Pinpoint the cell where the given text exists, returning its [x, y] midpoint coordinate. 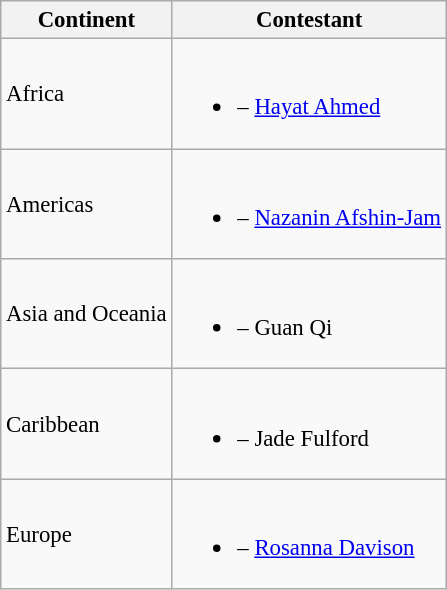
– Jade Fulford [309, 424]
– Nazanin Afshin-Jam [309, 204]
Asia and Oceania [86, 314]
Contestant [309, 20]
Africa [86, 94]
– Rosanna Davison [309, 534]
Caribbean [86, 424]
Europe [86, 534]
– Hayat Ahmed [309, 94]
– Guan Qi [309, 314]
Continent [86, 20]
Americas [86, 204]
